Detect which cell encompasses the target text, then output its (X, Y) center coordinate. 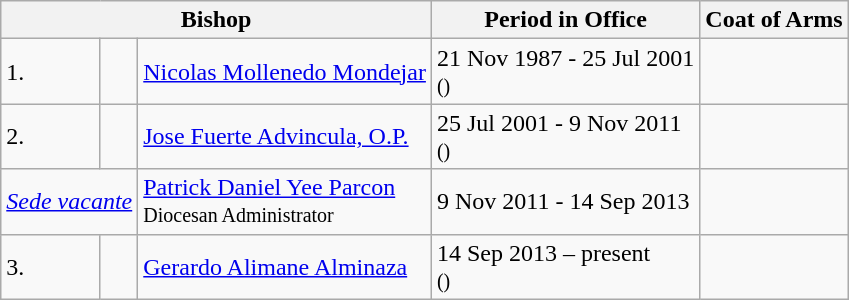
25 Jul 2001 - 9 Nov 2011 () (565, 136)
Bishop (216, 20)
21 Nov 1987 - 25 Jul 2001 () (565, 72)
Jose Fuerte Advincula, O.P. (285, 136)
14 Sep 2013 – present () (565, 266)
9 Nov 2011 - 14 Sep 2013 (565, 202)
Gerardo Alimane Alminaza (285, 266)
Coat of Arms (774, 20)
Period in Office (565, 20)
2. (50, 136)
Sede vacante (70, 202)
Nicolas Mollenedo Mondejar (285, 72)
Patrick Daniel Yee ParconDiocesan Administrator (285, 202)
3. (50, 266)
1. (50, 72)
